Return (x, y) of the center of cell containing provided text 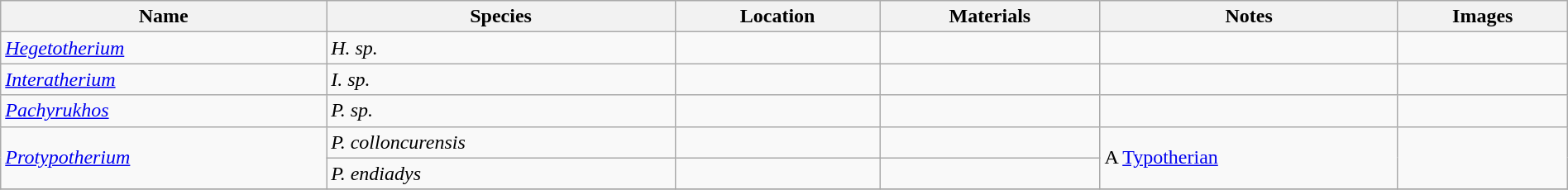
I. sp. (501, 79)
P. endiadys (501, 173)
Notes (1249, 17)
Name (164, 17)
Materials (990, 17)
P. colloncurensis (501, 142)
Pachyrukhos (164, 111)
P. sp. (501, 111)
Protypotherium (164, 158)
Species (501, 17)
H. sp. (501, 48)
A Typotherian (1249, 158)
Location (777, 17)
Hegetotherium (164, 48)
Interatherium (164, 79)
Images (1482, 17)
